Pinpoint the cell where the given text exists, returning its [x, y] midpoint coordinate. 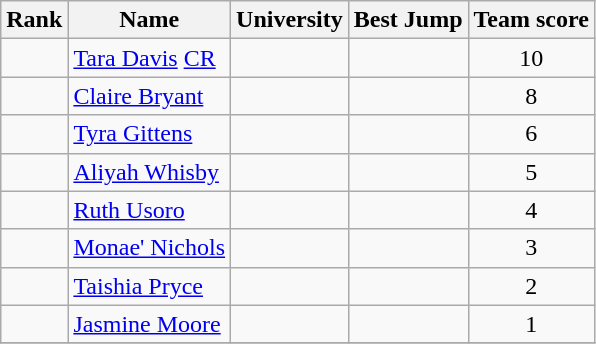
Tara Davis CR [150, 58]
Rank [34, 20]
Name [150, 20]
6 [531, 134]
Aliyah Whisby [150, 172]
Tyra Gittens [150, 134]
Team score [531, 20]
5 [531, 172]
10 [531, 58]
1 [531, 324]
Claire Bryant [150, 96]
Jasmine Moore [150, 324]
Best Jump [408, 20]
Monae' Nichols [150, 248]
4 [531, 210]
2 [531, 286]
Ruth Usoro [150, 210]
University [290, 20]
Taishia Pryce [150, 286]
3 [531, 248]
8 [531, 96]
